Identify which cell holds the provided text, then report its (x, y) central coordinate. 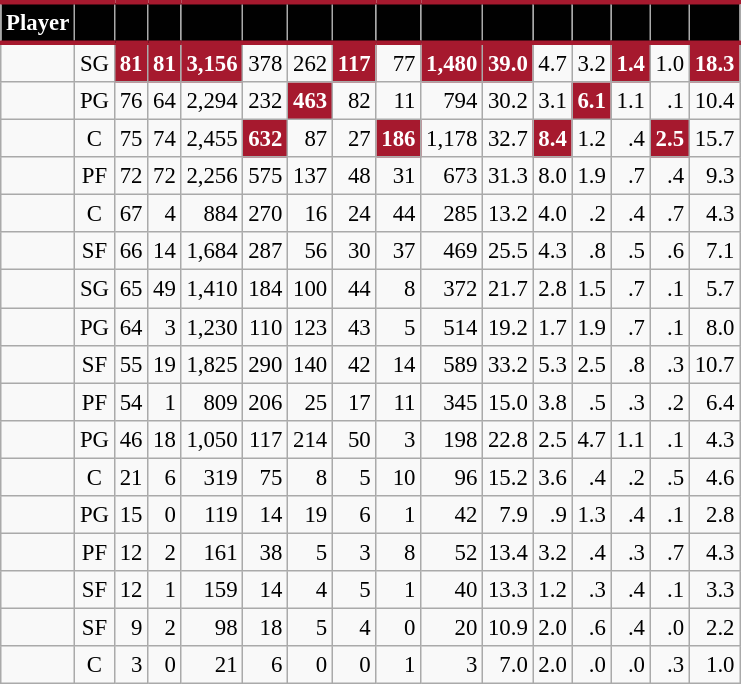
8.4 (552, 139)
27 (354, 139)
270 (266, 214)
232 (266, 101)
2,294 (212, 101)
76 (130, 101)
21.7 (508, 289)
285 (452, 214)
52 (452, 552)
31.3 (508, 176)
1.3 (592, 515)
184 (266, 289)
186 (398, 139)
19.2 (508, 327)
262 (310, 62)
110 (266, 327)
632 (266, 139)
18.3 (714, 62)
673 (452, 176)
31 (398, 176)
1,230 (212, 327)
50 (354, 439)
13.4 (508, 552)
25 (310, 402)
1.4 (630, 62)
67 (130, 214)
30 (354, 251)
17 (354, 402)
123 (310, 327)
9.3 (714, 176)
49 (164, 289)
3.8 (552, 402)
15.7 (714, 139)
1,825 (212, 364)
7.9 (508, 515)
10.4 (714, 101)
48 (354, 176)
575 (266, 176)
33.2 (508, 364)
56 (310, 251)
98 (212, 627)
15.2 (508, 477)
1,050 (212, 439)
66 (130, 251)
794 (452, 101)
2.2 (714, 627)
15 (130, 515)
1,480 (452, 62)
5.7 (714, 289)
13.3 (508, 590)
20 (452, 627)
3.3 (714, 590)
54 (130, 402)
40 (452, 590)
24 (354, 214)
884 (212, 214)
43 (354, 327)
1,684 (212, 251)
206 (266, 402)
345 (452, 402)
15.0 (508, 402)
159 (212, 590)
5.3 (552, 364)
30.2 (508, 101)
Player (38, 22)
65 (130, 289)
10.9 (508, 627)
214 (310, 439)
10 (398, 477)
3.1 (552, 101)
74 (164, 139)
100 (310, 289)
469 (452, 251)
161 (212, 552)
589 (452, 364)
140 (310, 364)
378 (266, 62)
1.7 (552, 327)
119 (212, 515)
287 (266, 251)
3,156 (212, 62)
55 (130, 364)
10.7 (714, 364)
16 (310, 214)
1,410 (212, 289)
37 (398, 251)
3.6 (552, 477)
13.2 (508, 214)
4.0 (552, 214)
77 (398, 62)
39.0 (508, 62)
2,256 (212, 176)
463 (310, 101)
82 (354, 101)
32.7 (508, 139)
.9 (552, 515)
6.1 (592, 101)
809 (212, 402)
2,455 (212, 139)
7.0 (508, 665)
1,178 (452, 139)
1.5 (592, 289)
9 (130, 627)
38 (266, 552)
514 (452, 327)
290 (266, 364)
372 (452, 289)
96 (452, 477)
6.4 (714, 402)
7.1 (714, 251)
22.8 (508, 439)
46 (130, 439)
319 (212, 477)
25.5 (508, 251)
87 (310, 139)
137 (310, 176)
198 (452, 439)
4.6 (714, 477)
